Scan for the cell matching the given text and deliver its [x, y] coordinate at center. 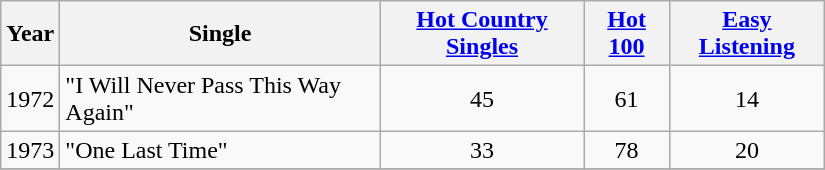
78 [627, 150]
14 [748, 98]
Hot Country Singles [482, 34]
"I Will Never Pass This Way Again" [220, 98]
Year [30, 34]
1972 [30, 98]
45 [482, 98]
33 [482, 150]
20 [748, 150]
61 [627, 98]
"One Last Time" [220, 150]
Hot 100 [627, 34]
Easy Listening [748, 34]
1973 [30, 150]
Single [220, 34]
